Locate the cell with the specified text and output its (X, Y) center coordinate. 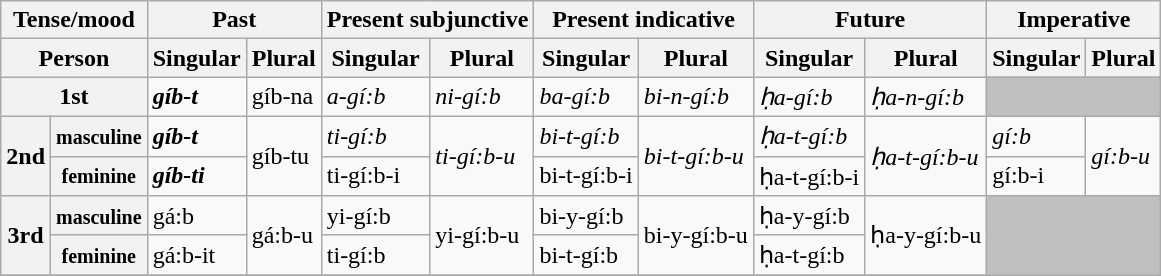
Present subjunctive (428, 20)
Person (74, 58)
gá:b (196, 216)
Future (870, 20)
gá:b-it (196, 255)
Present indicative (644, 20)
ḥa-y-gí:b (808, 216)
gí:b-u (1124, 156)
ti-gí:b-u (482, 156)
ba-gí:b (586, 97)
gí:b-i (1036, 176)
gá:b-u (284, 236)
ti-gí:b-i (376, 176)
gíb-ti (196, 176)
bi-t-gí:b-u (696, 156)
2nd (26, 156)
Imperative (1074, 20)
Tense/mood (74, 20)
gíb-tu (284, 156)
1st (74, 97)
ḥa-gí:b (808, 97)
ḥa-t-gí:b-i (808, 176)
ḥa-n-gí:b (926, 97)
gíb-na (284, 97)
ḥa-t-gí:b-u (926, 156)
3rd (26, 236)
a-gí:b (376, 97)
bi-y-gí:b-u (696, 236)
ḥa-y-gí:b-u (926, 236)
ni-gí:b (482, 97)
bi-n-gí:b (696, 97)
bi-t-gí:b-i (586, 176)
gí:b (1036, 136)
Past (234, 20)
bi-y-gí:b (586, 216)
yi-gí:b-u (482, 236)
yi-gí:b (376, 216)
